Locate the cell with the specified text and output its (x, y) center coordinate. 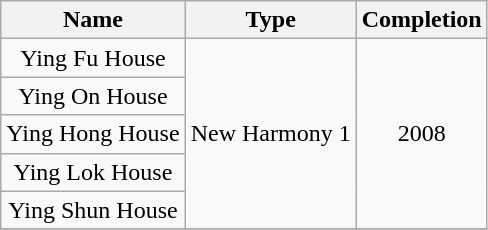
New Harmony 1 (270, 134)
2008 (422, 134)
Ying Fu House (93, 58)
Ying Shun House (93, 210)
Ying Lok House (93, 172)
Ying On House (93, 96)
Completion (422, 20)
Name (93, 20)
Type (270, 20)
Ying Hong House (93, 134)
